Determine the (x, y) coordinate at the center of the cell enclosing the given text.  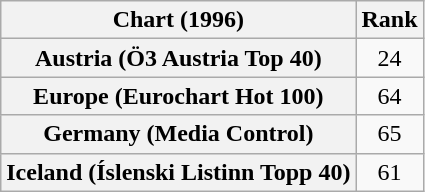
Germany (Media Control) (178, 134)
Austria (Ö3 Austria Top 40) (178, 58)
Chart (1996) (178, 20)
24 (390, 58)
65 (390, 134)
Iceland (Íslenski Listinn Topp 40) (178, 172)
64 (390, 96)
Europe (Eurochart Hot 100) (178, 96)
61 (390, 172)
Rank (390, 20)
